Search for the cell housing the specified text and yield its [X, Y] center coordinate. 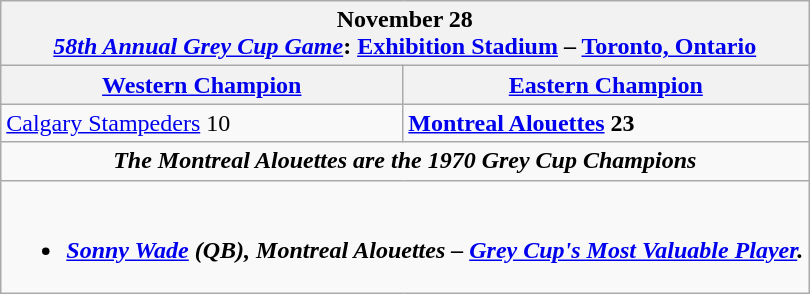
Calgary Stampeders 10 [202, 123]
Sonny Wade (QB), Montreal Alouettes – Grey Cup's Most Valuable Player. [405, 236]
Eastern Champion [606, 85]
November 2858th Annual Grey Cup Game: Exhibition Stadium – Toronto, Ontario [405, 34]
Montreal Alouettes 23 [606, 123]
Western Champion [202, 85]
The Montreal Alouettes are the 1970 Grey Cup Champions [405, 161]
